Search for the cell housing the specified text and yield its (x, y) center coordinate. 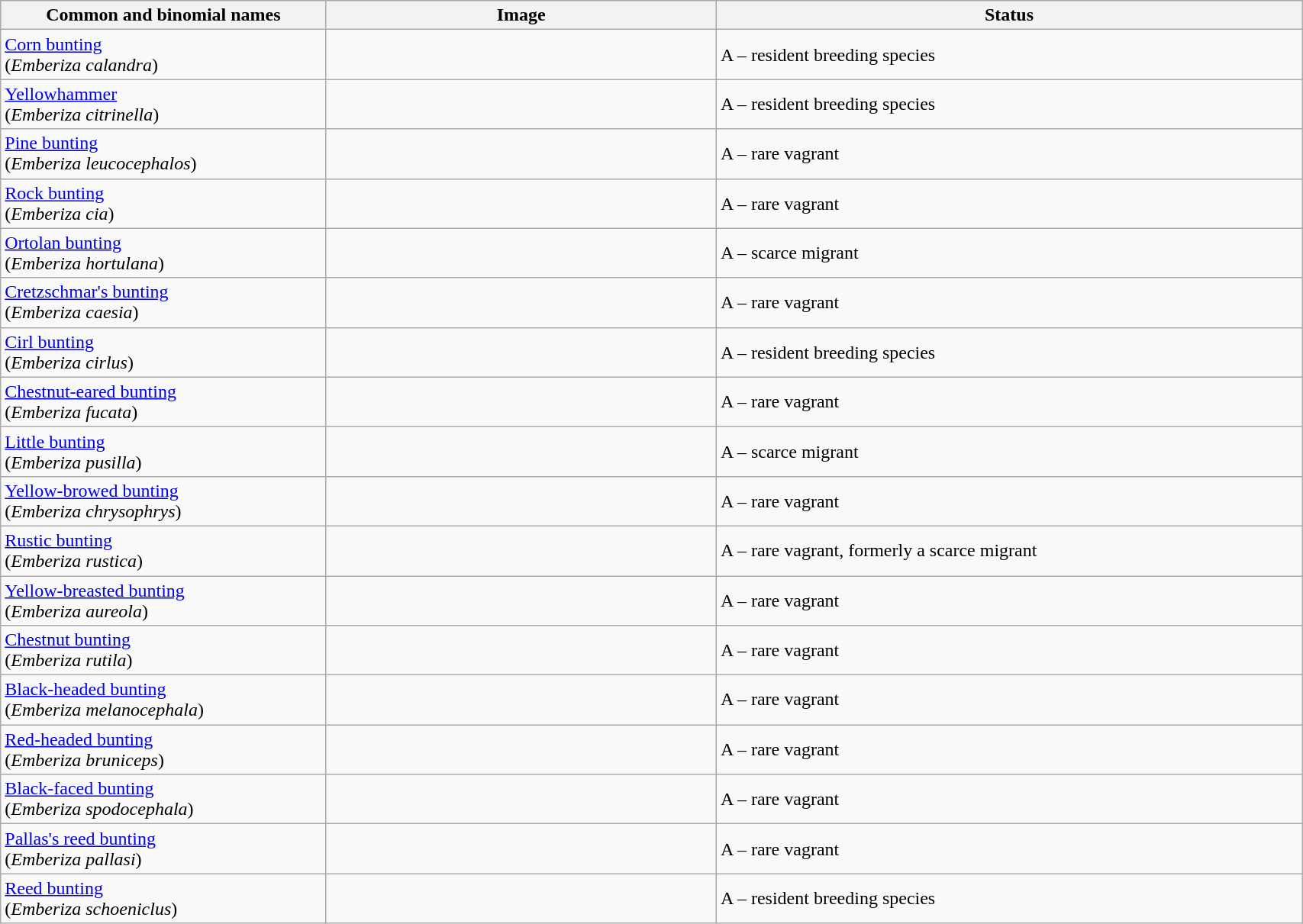
Corn bunting(Emberiza calandra) (163, 55)
Cretzschmar's bunting(Emberiza caesia) (163, 302)
Rustic bunting(Emberiza rustica) (163, 551)
Ortolan bunting(Emberiza hortulana) (163, 253)
A – rare vagrant, formerly a scarce migrant (1009, 551)
Rock bunting(Emberiza cia) (163, 203)
Black-headed bunting(Emberiza melanocephala) (163, 700)
Little bunting(Emberiza pusilla) (163, 452)
Reed bunting(Emberiza schoeniclus) (163, 899)
Common and binomial names (163, 15)
Yellow-browed bunting(Emberiza chrysophrys) (163, 501)
Image (521, 15)
Status (1009, 15)
Pallas's reed bunting(Emberiza pallasi) (163, 848)
Red-headed bunting(Emberiza bruniceps) (163, 749)
Black-faced bunting(Emberiza spodocephala) (163, 800)
Pine bunting(Emberiza leucocephalos) (163, 154)
Cirl bunting(Emberiza cirlus) (163, 353)
Yellowhammer(Emberiza citrinella) (163, 104)
Chestnut-eared bunting(Emberiza fucata) (163, 401)
Yellow-breasted bunting(Emberiza aureola) (163, 600)
Chestnut bunting(Emberiza rutila) (163, 650)
